Provide the [x, y] coordinate of the cell's center where the given text is located.  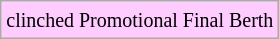
clinched Promotional Final Berth [140, 20]
